Detect which cell encompasses the target text, then output its (X, Y) center coordinate. 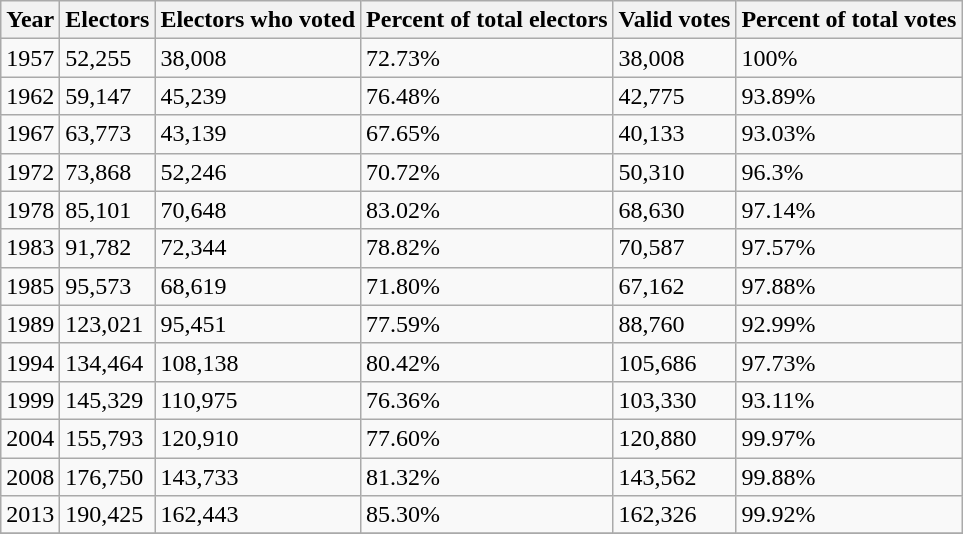
110,975 (258, 400)
Electors who voted (258, 20)
97.14% (849, 210)
Valid votes (674, 20)
70,587 (674, 248)
45,239 (258, 96)
43,139 (258, 134)
2004 (30, 438)
80.42% (487, 362)
93.11% (849, 400)
92.99% (849, 324)
67,162 (674, 286)
Percent of total votes (849, 20)
105,686 (674, 362)
176,750 (108, 477)
67.65% (487, 134)
1978 (30, 210)
52,255 (108, 58)
85.30% (487, 515)
143,733 (258, 477)
76.48% (487, 96)
50,310 (674, 172)
42,775 (674, 96)
85,101 (108, 210)
71.80% (487, 286)
100% (849, 58)
63,773 (108, 134)
83.02% (487, 210)
77.59% (487, 324)
97.57% (849, 248)
93.03% (849, 134)
1999 (30, 400)
93.89% (849, 96)
Year (30, 20)
1972 (30, 172)
120,910 (258, 438)
123,021 (108, 324)
2013 (30, 515)
145,329 (108, 400)
162,326 (674, 515)
143,562 (674, 477)
1985 (30, 286)
95,573 (108, 286)
2008 (30, 477)
190,425 (108, 515)
91,782 (108, 248)
59,147 (108, 96)
70,648 (258, 210)
99.97% (849, 438)
1983 (30, 248)
1989 (30, 324)
Electors (108, 20)
73,868 (108, 172)
97.88% (849, 286)
70.72% (487, 172)
134,464 (108, 362)
95,451 (258, 324)
108,138 (258, 362)
1957 (30, 58)
52,246 (258, 172)
1967 (30, 134)
72.73% (487, 58)
68,619 (258, 286)
72,344 (258, 248)
40,133 (674, 134)
78.82% (487, 248)
Percent of total electors (487, 20)
76.36% (487, 400)
120,880 (674, 438)
77.60% (487, 438)
99.88% (849, 477)
103,330 (674, 400)
68,630 (674, 210)
1994 (30, 362)
1962 (30, 96)
96.3% (849, 172)
155,793 (108, 438)
99.92% (849, 515)
97.73% (849, 362)
162,443 (258, 515)
81.32% (487, 477)
88,760 (674, 324)
